Locate the cell with the specified text and output its [X, Y] center coordinate. 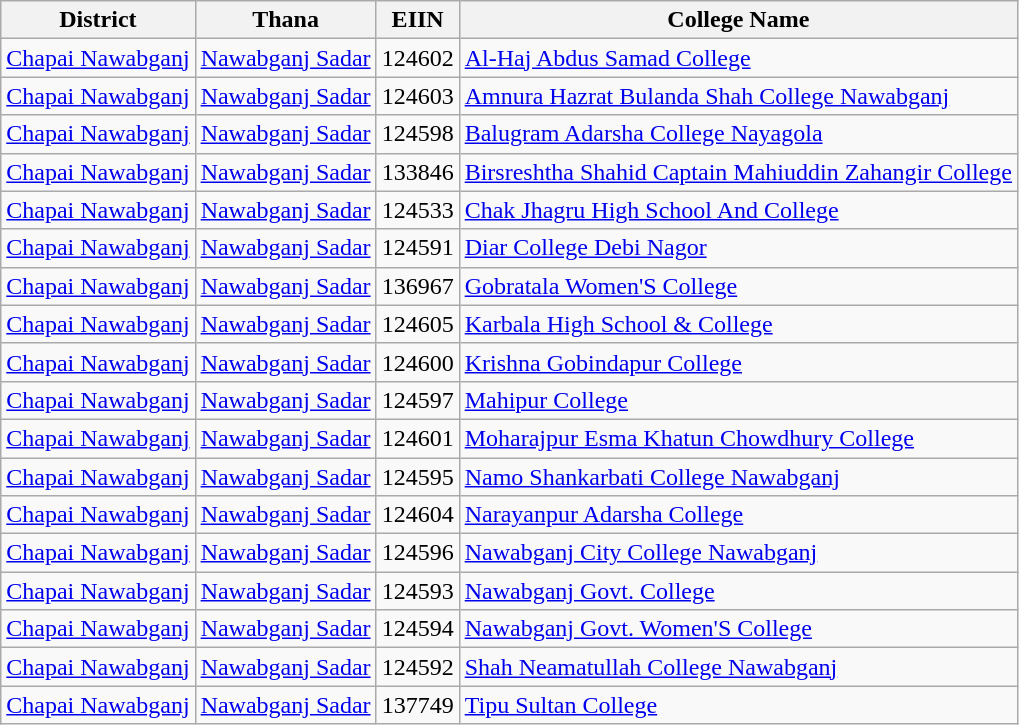
Balugram Adarsha College Nayagola [738, 134]
124603 [418, 96]
Amnura Hazrat Bulanda Shah College Nawabganj [738, 96]
124595 [418, 477]
124594 [418, 629]
Gobratala Women'S College [738, 286]
Namo Shankarbati College Nawabganj [738, 477]
Thana [286, 20]
Diar College Debi Nagor [738, 248]
124591 [418, 248]
124597 [418, 400]
136967 [418, 286]
Nawabganj City College Nawabganj [738, 553]
Al-Haj Abdus Samad College [738, 58]
Tipu Sultan College [738, 705]
Moharajpur Esma Khatun Chowdhury College [738, 438]
Narayanpur Adarsha College [738, 515]
College Name [738, 20]
Birsreshtha Shahid Captain Mahiuddin Zahangir College [738, 172]
124593 [418, 591]
124533 [418, 210]
124602 [418, 58]
Nawabganj Govt. Women'S College [738, 629]
137749 [418, 705]
Karbala High School & College [738, 324]
133846 [418, 172]
124598 [418, 134]
124600 [418, 362]
124604 [418, 515]
124605 [418, 324]
124601 [418, 438]
124596 [418, 553]
District [98, 20]
EIIN [418, 20]
Mahipur College [738, 400]
Krishna Gobindapur College [738, 362]
124592 [418, 667]
Shah Neamatullah College Nawabganj [738, 667]
Nawabganj Govt. College [738, 591]
Chak Jhagru High School And College [738, 210]
